Provide the [x, y] coordinate of the cell's center where the given text is located.  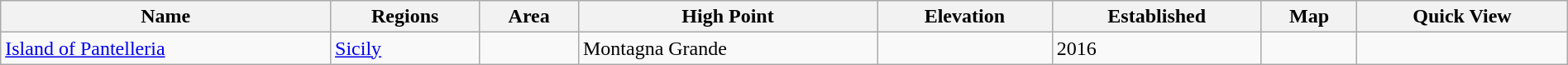
2016 [1156, 48]
Name [165, 17]
High Point [728, 17]
Established [1156, 17]
Area [529, 17]
Map [1308, 17]
Island of Pantelleria [165, 48]
Montagna Grande [728, 48]
Sicily [405, 48]
Elevation [965, 17]
Quick View [1462, 17]
Regions [405, 17]
